Capture the cell that displays the provided text and extract its (x, y) central coordinate. 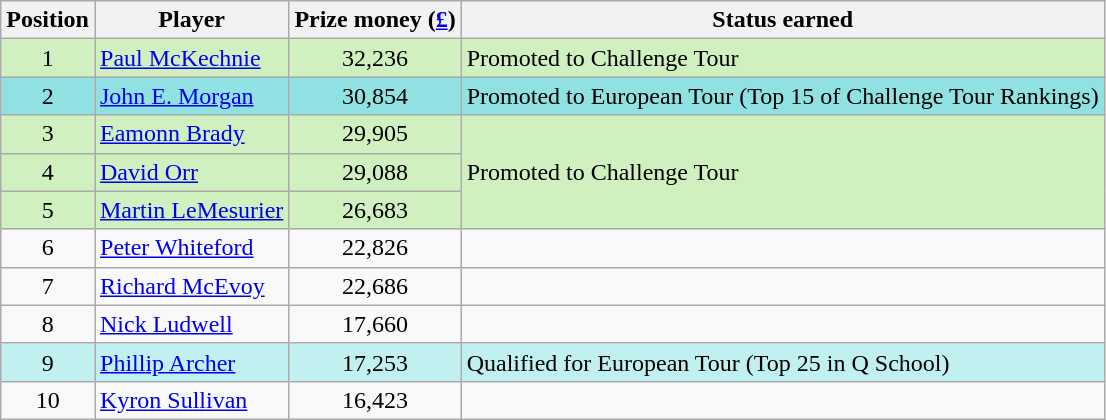
Peter Whiteford (191, 248)
16,423 (375, 400)
17,660 (375, 324)
Richard McEvoy (191, 286)
Prize money (£) (375, 20)
5 (48, 210)
Promoted to European Tour (Top 15 of Challenge Tour Rankings) (782, 96)
1 (48, 58)
26,683 (375, 210)
Status earned (782, 20)
22,686 (375, 286)
Kyron Sullivan (191, 400)
6 (48, 248)
4 (48, 172)
7 (48, 286)
2 (48, 96)
Paul McKechnie (191, 58)
30,854 (375, 96)
Nick Ludwell (191, 324)
22,826 (375, 248)
17,253 (375, 362)
29,088 (375, 172)
3 (48, 134)
29,905 (375, 134)
David Orr (191, 172)
9 (48, 362)
Eamonn Brady (191, 134)
Position (48, 20)
32,236 (375, 58)
Phillip Archer (191, 362)
Martin LeMesurier (191, 210)
Player (191, 20)
John E. Morgan (191, 96)
Qualified for European Tour (Top 25 in Q School) (782, 362)
10 (48, 400)
8 (48, 324)
